Capture the cell that displays the provided text and extract its (x, y) central coordinate. 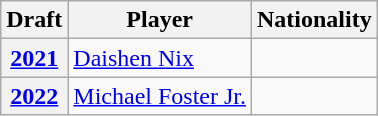
Draft (34, 20)
Player (160, 20)
2022 (34, 96)
2021 (34, 58)
Michael Foster Jr. (160, 96)
Nationality (314, 20)
Daishen Nix (160, 58)
